Locate the cell with the specified text and output its [x, y] center coordinate. 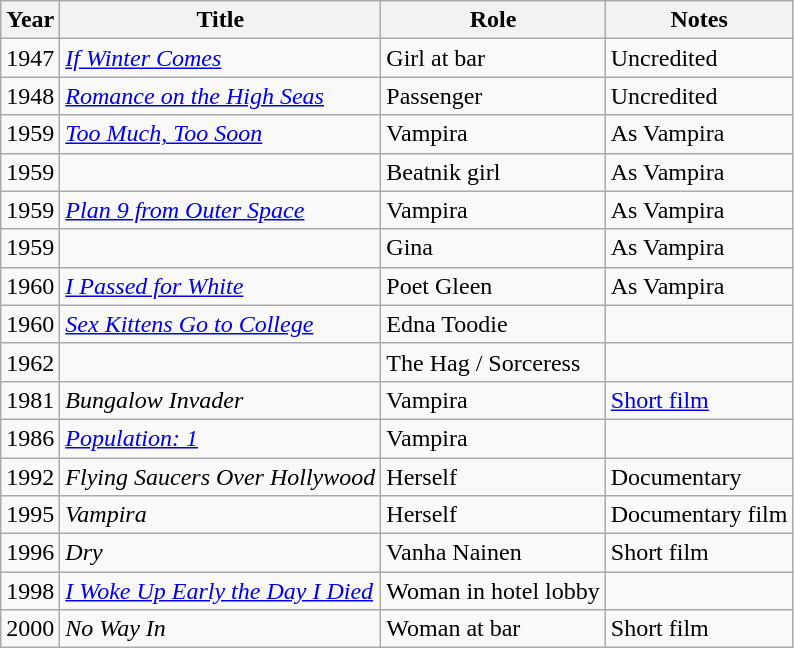
Girl at bar [493, 58]
Romance on the High Seas [220, 96]
1998 [30, 591]
I Passed for White [220, 286]
Passenger [493, 96]
Notes [699, 20]
Year [30, 20]
Sex Kittens Go to College [220, 324]
1948 [30, 96]
Bungalow Invader [220, 400]
1981 [30, 400]
Woman at bar [493, 629]
Documentary [699, 477]
1996 [30, 553]
Title [220, 20]
Plan 9 from Outer Space [220, 210]
Role [493, 20]
Edna Toodie [493, 324]
The Hag / Sorceress [493, 362]
Woman in hotel lobby [493, 591]
No Way In [220, 629]
1992 [30, 477]
Gina [493, 248]
Poet Gleen [493, 286]
Population: 1 [220, 438]
If Winter Comes [220, 58]
1947 [30, 58]
Vanha Nainen [493, 553]
I Woke Up Early the Day I Died [220, 591]
Beatnik girl [493, 172]
Documentary film [699, 515]
1962 [30, 362]
1995 [30, 515]
2000 [30, 629]
1986 [30, 438]
Too Much, Too Soon [220, 134]
Flying Saucers Over Hollywood [220, 477]
Dry [220, 553]
